For the text-containing cell, return its midpoint in [x, y] coordinate format. 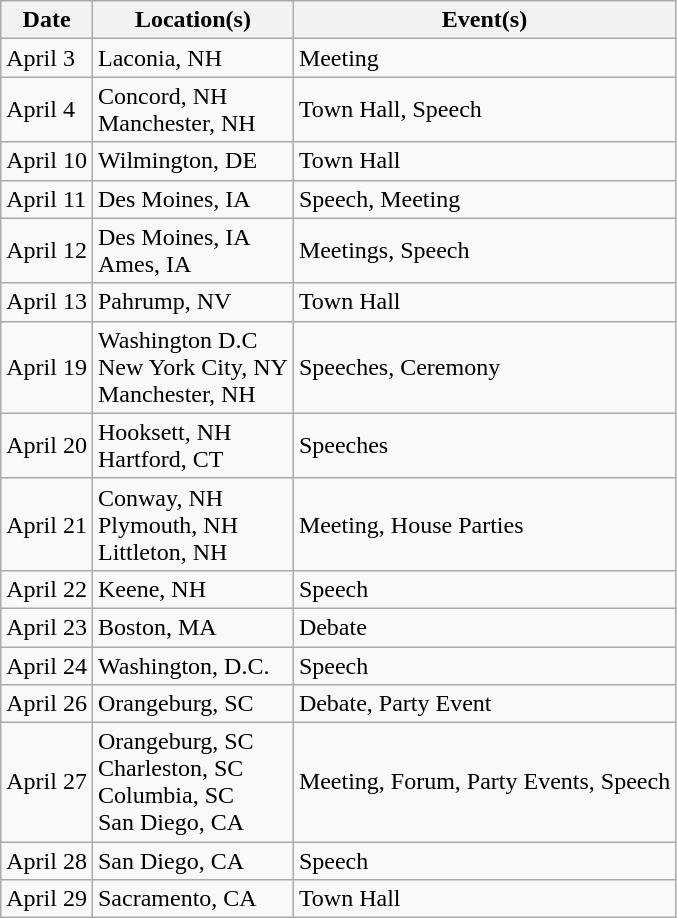
April 23 [47, 627]
Orangeburg, SC Charleston, SC Columbia, SC San Diego, CA [192, 782]
Sacramento, CA [192, 899]
Pahrump, NV [192, 302]
Town Hall, Speech [484, 110]
April 12 [47, 250]
Wilmington, DE [192, 161]
Des Moines, IA Ames, IA [192, 250]
Des Moines, IA [192, 199]
April 27 [47, 782]
Debate [484, 627]
April 19 [47, 367]
Meeting [484, 58]
Washington, D.C. [192, 665]
Conway, NH Plymouth, NH Littleton, NH [192, 524]
Speeches, Ceremony [484, 367]
Speeches [484, 446]
Washington D.C New York City, NY Manchester, NH [192, 367]
Keene, NH [192, 589]
Meeting, House Parties [484, 524]
Laconia, NH [192, 58]
Boston, MA [192, 627]
Concord, NH Manchester, NH [192, 110]
April 4 [47, 110]
April 21 [47, 524]
April 11 [47, 199]
Date [47, 20]
Event(s) [484, 20]
April 13 [47, 302]
April 24 [47, 665]
San Diego, CA [192, 861]
Orangeburg, SC [192, 704]
April 28 [47, 861]
Meetings, Speech [484, 250]
April 20 [47, 446]
Location(s) [192, 20]
Speech, Meeting [484, 199]
Debate, Party Event [484, 704]
Meeting, Forum, Party Events, Speech [484, 782]
April 26 [47, 704]
April 29 [47, 899]
April 22 [47, 589]
April 10 [47, 161]
Hooksett, NH Hartford, CT [192, 446]
April 3 [47, 58]
